Extract the (x, y) coordinate from the center of the cell holding the provided text.  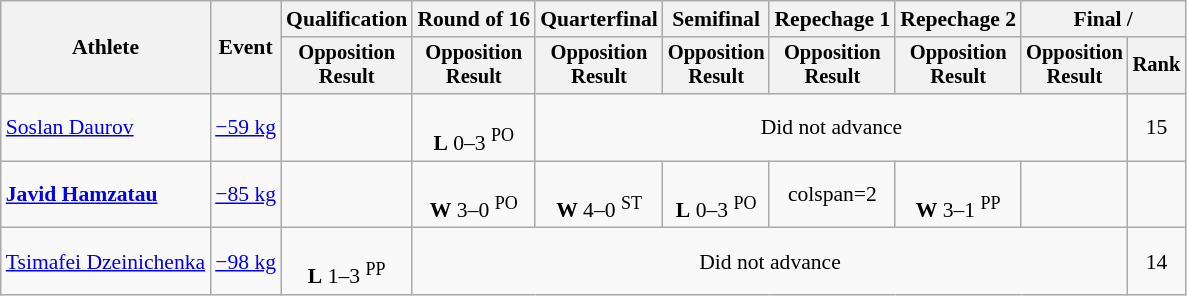
L 1–3 PP (346, 262)
14 (1157, 262)
Rank (1157, 66)
Qualification (346, 19)
15 (1157, 128)
colspan=2 (832, 194)
W 4–0 ST (599, 194)
Quarterfinal (599, 19)
Repechage 1 (832, 19)
Tsimafei Dzeinichenka (106, 262)
Final / (1103, 19)
Repechage 2 (958, 19)
W 3–0 PO (474, 194)
Javid Hamzatau (106, 194)
−85 kg (246, 194)
−59 kg (246, 128)
Athlete (106, 48)
W 3–1 PP (958, 194)
Event (246, 48)
Soslan Daurov (106, 128)
−98 kg (246, 262)
Semifinal (716, 19)
Round of 16 (474, 19)
